Scan for the cell matching the given text and deliver its [x, y] coordinate at center. 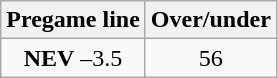
Over/under [210, 20]
NEV –3.5 [74, 58]
56 [210, 58]
Pregame line [74, 20]
